Output the [X, Y] coordinate of the center of the cell containing the given text.  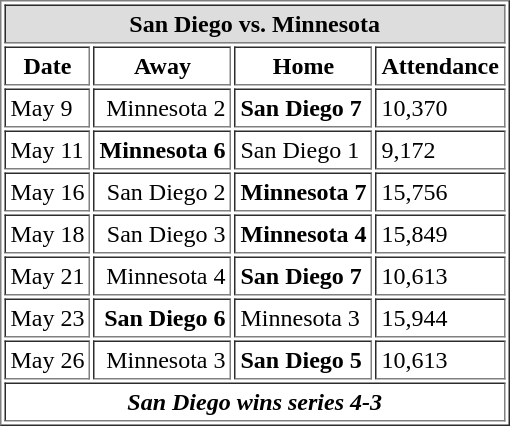
San Diego 6 [162, 318]
San Diego 1 [303, 150]
Attendance [440, 66]
May 26 [47, 360]
May 9 [47, 108]
Home [303, 66]
Minnesota 6 [162, 150]
9,172 [440, 150]
May 11 [47, 150]
San Diego wins series 4-3 [254, 402]
May 23 [47, 318]
Minnesota 7 [303, 192]
Minnesota 2 [162, 108]
May 21 [47, 276]
May 16 [47, 192]
Date [47, 66]
San Diego 2 [162, 192]
10,370 [440, 108]
San Diego 3 [162, 234]
May 18 [47, 234]
San Diego 5 [303, 360]
15,756 [440, 192]
San Diego vs. Minnesota [254, 24]
Away [162, 66]
15,849 [440, 234]
15,944 [440, 318]
